Determine the (x, y) coordinate at the center of the cell enclosing the given text.  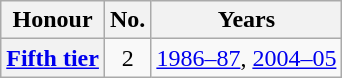
Honour (53, 20)
Years (246, 20)
1986–87, 2004–05 (246, 58)
2 (127, 58)
No. (127, 20)
Fifth tier (53, 58)
